Output the [X, Y] coordinate of the center of the cell containing the given text.  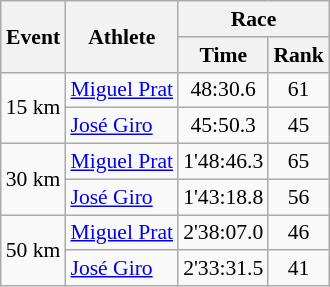
61 [298, 90]
45 [298, 126]
65 [298, 162]
48:30.6 [223, 90]
15 km [34, 108]
30 km [34, 180]
1'48:46.3 [223, 162]
Race [254, 19]
Athlete [122, 36]
45:50.3 [223, 126]
Time [223, 55]
2'38:07.0 [223, 233]
Event [34, 36]
56 [298, 197]
Rank [298, 55]
50 km [34, 250]
41 [298, 269]
2'33:31.5 [223, 269]
46 [298, 233]
1'43:18.8 [223, 197]
